Identify which cell holds the provided text, then report its [x, y] central coordinate. 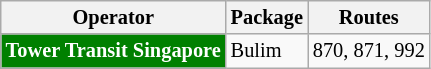
Operator [114, 17]
Package [267, 17]
870, 871, 992 [369, 51]
Routes [369, 17]
Bulim [267, 51]
Tower Transit Singapore [114, 51]
